From the cell containing the given text, extract its center point as [X, Y] coordinate. 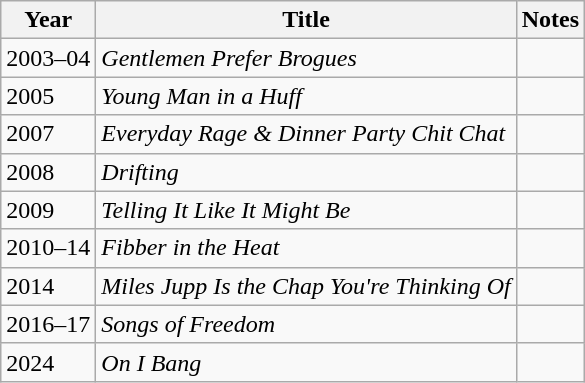
2007 [48, 134]
2009 [48, 210]
Everyday Rage & Dinner Party Chit Chat [306, 134]
Gentlemen Prefer Brogues [306, 58]
2016–17 [48, 324]
2024 [48, 362]
Miles Jupp Is the Chap You're Thinking Of [306, 286]
Telling It Like It Might Be [306, 210]
2005 [48, 96]
Year [48, 20]
2003–04 [48, 58]
Young Man in a Huff [306, 96]
Songs of Freedom [306, 324]
Drifting [306, 172]
Notes [550, 20]
Fibber in the Heat [306, 248]
2014 [48, 286]
2008 [48, 172]
On I Bang [306, 362]
Title [306, 20]
2010–14 [48, 248]
